Locate the cell with the specified text and output its [X, Y] center coordinate. 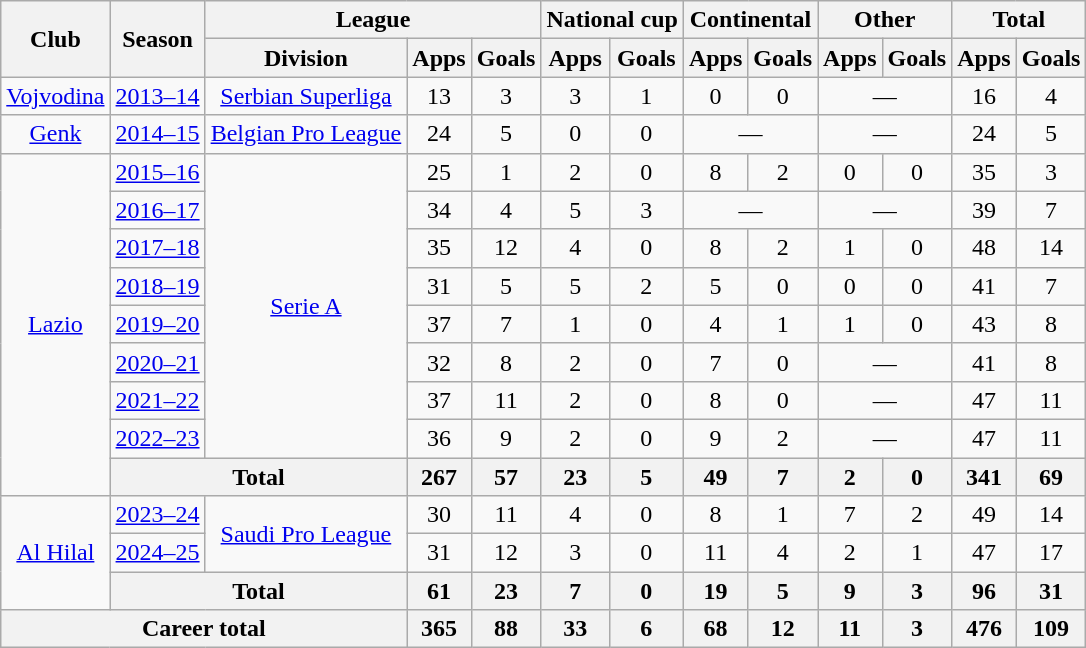
Season [158, 39]
Serbian Superliga [306, 96]
Belgian Pro League [306, 134]
267 [439, 477]
Genk [56, 134]
2022–23 [158, 438]
2014–15 [158, 134]
30 [439, 515]
33 [575, 629]
57 [506, 477]
2017–18 [158, 248]
39 [984, 210]
2019–20 [158, 324]
341 [984, 477]
96 [984, 591]
34 [439, 210]
16 [984, 96]
Division [306, 58]
Al Hilal [56, 553]
2021–22 [158, 400]
Saudi Pro League [306, 534]
17 [1051, 553]
2016–17 [158, 210]
2023–24 [158, 515]
2020–21 [158, 362]
Continental [750, 20]
365 [439, 629]
109 [1051, 629]
88 [506, 629]
Serie A [306, 305]
Other [885, 20]
13 [439, 96]
25 [439, 172]
6 [646, 629]
2013–14 [158, 96]
Lazio [56, 324]
32 [439, 362]
61 [439, 591]
2024–25 [158, 553]
68 [715, 629]
43 [984, 324]
476 [984, 629]
Club [56, 39]
36 [439, 438]
Vojvodina [56, 96]
48 [984, 248]
19 [715, 591]
2015–16 [158, 172]
National cup [612, 20]
League [373, 20]
Career total [204, 629]
69 [1051, 477]
2018–19 [158, 286]
